Search for the cell housing the specified text and yield its [X, Y] center coordinate. 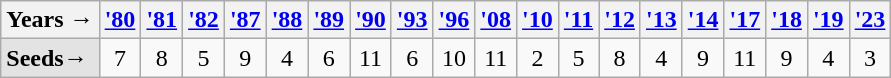
'23 [870, 20]
2 [538, 58]
'19 [828, 20]
'11 [578, 20]
7 [120, 58]
'13 [661, 20]
'87 [245, 20]
'89 [329, 20]
'96 [454, 20]
'17 [745, 20]
'80 [120, 20]
10 [454, 58]
'82 [204, 20]
'93 [412, 20]
'18 [787, 20]
Seeds→ [50, 58]
'12 [620, 20]
'10 [538, 20]
'08 [496, 20]
'88 [287, 20]
'14 [703, 20]
'81 [162, 20]
'90 [371, 20]
3 [870, 58]
Years → [50, 20]
